Pinpoint the cell where the given text exists, returning its [X, Y] midpoint coordinate. 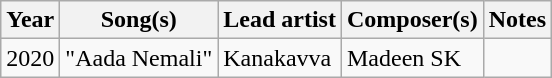
Kanakavva [280, 58]
2020 [30, 58]
Composer(s) [412, 20]
Notes [517, 20]
Lead artist [280, 20]
Year [30, 20]
Madeen SK [412, 58]
Song(s) [139, 20]
"Aada Nemali" [139, 58]
